Return the [x, y] coordinate for the center point of the cell that contains the specified text.  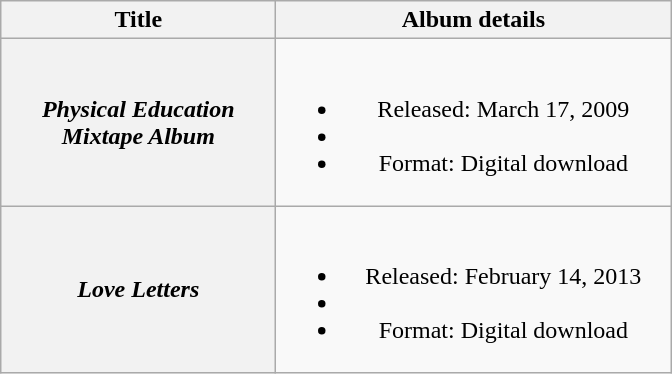
Released: February 14, 2013Format: Digital download [474, 290]
Physical Education Mixtape Album [138, 122]
Love Letters [138, 290]
Released: March 17, 2009Format: Digital download [474, 122]
Title [138, 20]
Album details [474, 20]
